Search for the cell housing the specified text and yield its (x, y) center coordinate. 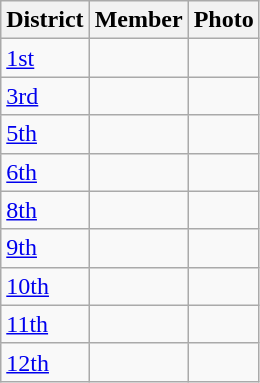
Member (138, 20)
12th (45, 362)
8th (45, 210)
11th (45, 324)
1st (45, 58)
6th (45, 172)
Photo (224, 20)
3rd (45, 96)
District (45, 20)
10th (45, 286)
9th (45, 248)
5th (45, 134)
